Return (x, y) of the center of cell containing provided text 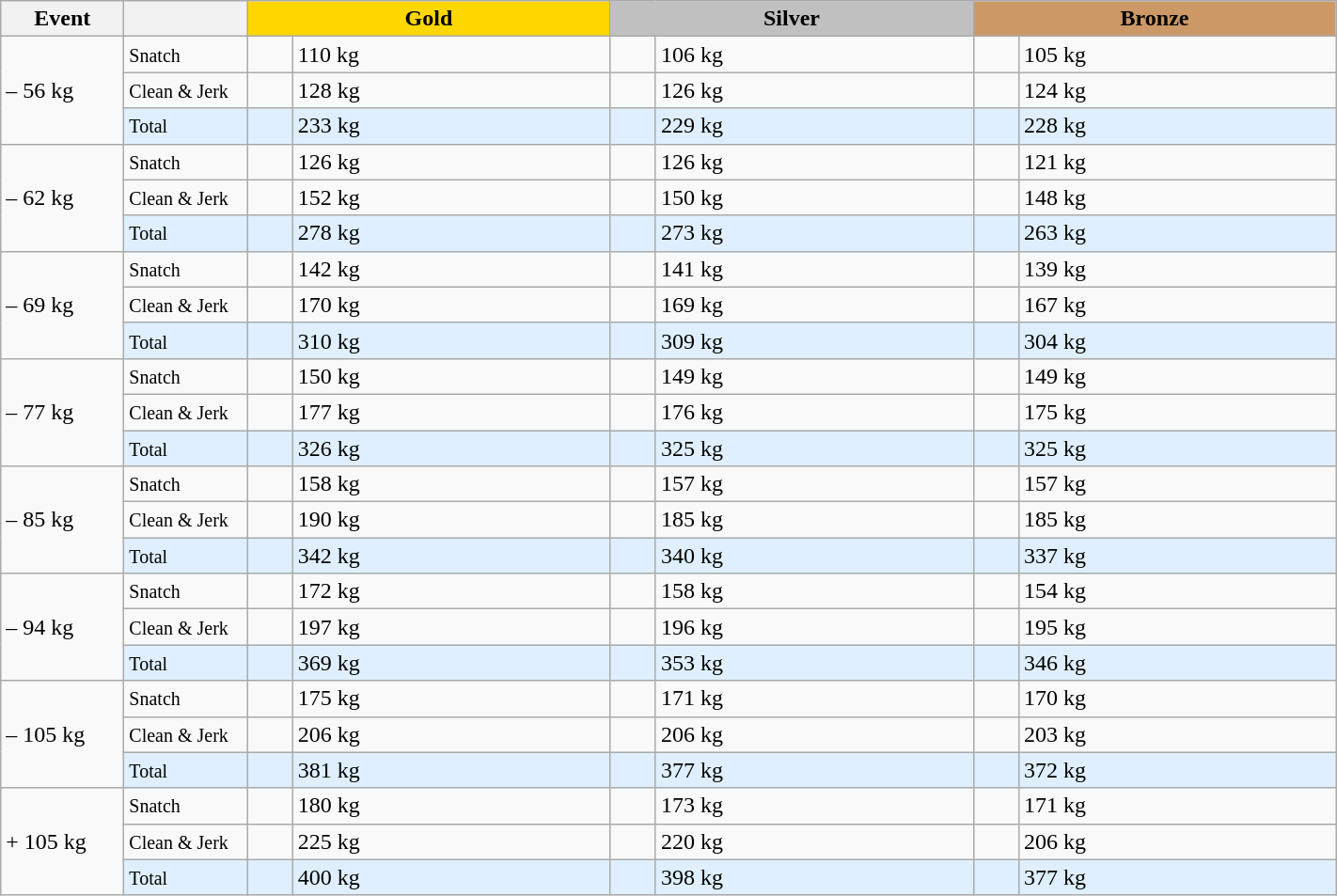
229 kg (814, 126)
233 kg (451, 126)
197 kg (451, 627)
– 77 kg (62, 412)
346 kg (1177, 663)
139 kg (1177, 269)
152 kg (451, 197)
381 kg (451, 770)
Event (62, 19)
121 kg (1177, 162)
169 kg (814, 305)
203 kg (1177, 734)
148 kg (1177, 197)
142 kg (451, 269)
– 62 kg (62, 197)
+ 105 kg (62, 841)
190 kg (451, 520)
167 kg (1177, 305)
398 kg (814, 877)
176 kg (814, 412)
337 kg (1177, 556)
Silver (792, 19)
124 kg (1177, 90)
177 kg (451, 412)
263 kg (1177, 233)
141 kg (814, 269)
228 kg (1177, 126)
400 kg (451, 877)
196 kg (814, 627)
278 kg (451, 233)
172 kg (451, 591)
– 85 kg (62, 520)
310 kg (451, 340)
Gold (429, 19)
105 kg (1177, 55)
225 kg (451, 841)
353 kg (814, 663)
369 kg (451, 663)
326 kg (451, 448)
128 kg (451, 90)
195 kg (1177, 627)
273 kg (814, 233)
Bronze (1155, 19)
173 kg (814, 806)
180 kg (451, 806)
154 kg (1177, 591)
– 105 kg (62, 734)
106 kg (814, 55)
110 kg (451, 55)
342 kg (451, 556)
– 56 kg (62, 90)
304 kg (1177, 340)
– 94 kg (62, 627)
309 kg (814, 340)
340 kg (814, 556)
220 kg (814, 841)
372 kg (1177, 770)
– 69 kg (62, 305)
